Find where the given text appears and provide that cell's center as [x, y] coordinate. 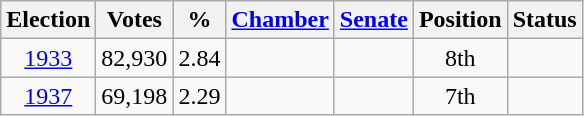
Votes [134, 20]
8th [460, 58]
Position [460, 20]
69,198 [134, 96]
1933 [48, 58]
Chamber [280, 20]
82,930 [134, 58]
7th [460, 96]
% [200, 20]
2.84 [200, 58]
1937 [48, 96]
Status [544, 20]
Election [48, 20]
Senate [374, 20]
2.29 [200, 96]
